Scan for the cell matching the given text and deliver its [X, Y] coordinate at center. 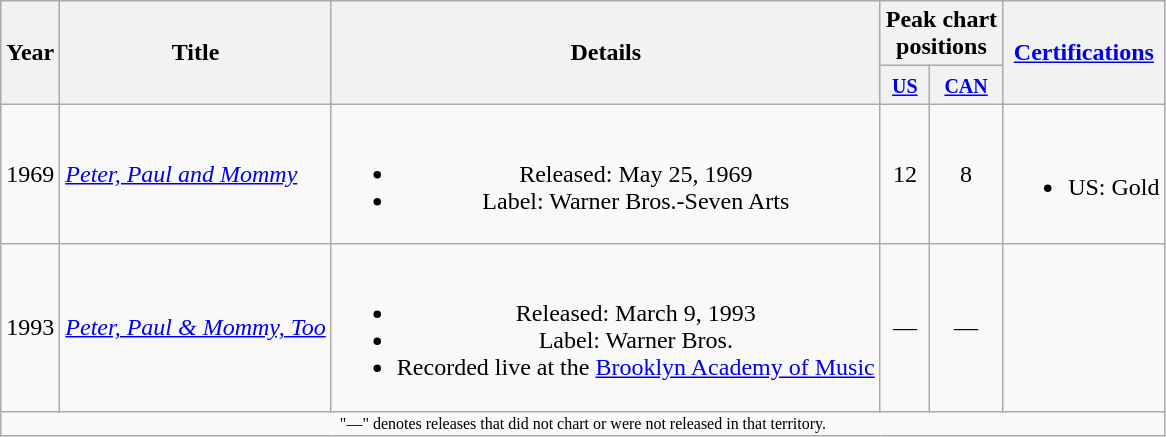
Year [30, 52]
Title [196, 52]
12 [904, 174]
Details [606, 52]
1969 [30, 174]
Released: March 9, 1993Label: Warner Bros.Recorded live at the Brooklyn Academy of Music [606, 328]
CAN [966, 85]
Certifications [1084, 52]
8 [966, 174]
Peter, Paul and Mommy [196, 174]
US: Gold [1084, 174]
1993 [30, 328]
Peter, Paul & Mommy, Too [196, 328]
Released: May 25, 1969Label: Warner Bros.-Seven Arts [606, 174]
"—" denotes releases that did not chart or were not released in that territory. [583, 423]
Peak chartpositions [941, 34]
US [904, 85]
